Determine the (X, Y) coordinate at the center of the cell enclosing the given text.  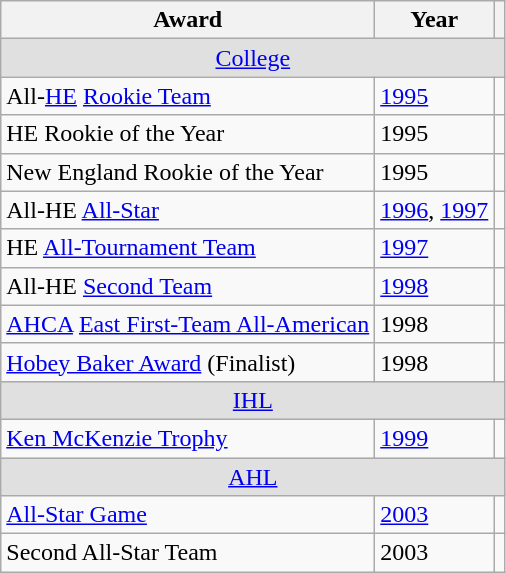
Second All-Star Team (188, 553)
AHL (253, 477)
HE All-Tournament Team (188, 248)
1999 (434, 438)
HE Rookie of the Year (188, 134)
IHL (253, 400)
All-HE Rookie Team (188, 96)
Ken McKenzie Trophy (188, 438)
Year (434, 20)
1996, 1997 (434, 210)
AHCA East First-Team All-American (188, 324)
New England Rookie of the Year (188, 172)
Award (188, 20)
Hobey Baker Award (Finalist) (188, 362)
College (253, 58)
1997 (434, 248)
All-HE Second Team (188, 286)
All-Star Game (188, 515)
All-HE All-Star (188, 210)
